Pinpoint the cell where the given text exists, returning its [x, y] midpoint coordinate. 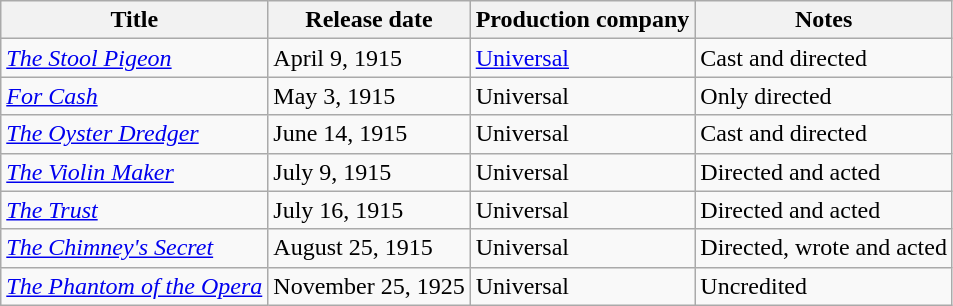
Title [134, 20]
July 16, 1915 [369, 210]
The Phantom of the Opera [134, 286]
The Chimney's Secret [134, 248]
Release date [369, 20]
The Stool Pigeon [134, 58]
Uncredited [824, 286]
The Trust [134, 210]
Only directed [824, 96]
April 9, 1915 [369, 58]
June 14, 1915 [369, 134]
November 25, 1925 [369, 286]
The Oyster Dredger [134, 134]
May 3, 1915 [369, 96]
Directed, wrote and acted [824, 248]
For Cash [134, 96]
July 9, 1915 [369, 172]
Notes [824, 20]
The Violin Maker [134, 172]
August 25, 1915 [369, 248]
Production company [582, 20]
